Search for the cell housing the specified text and yield its (X, Y) center coordinate. 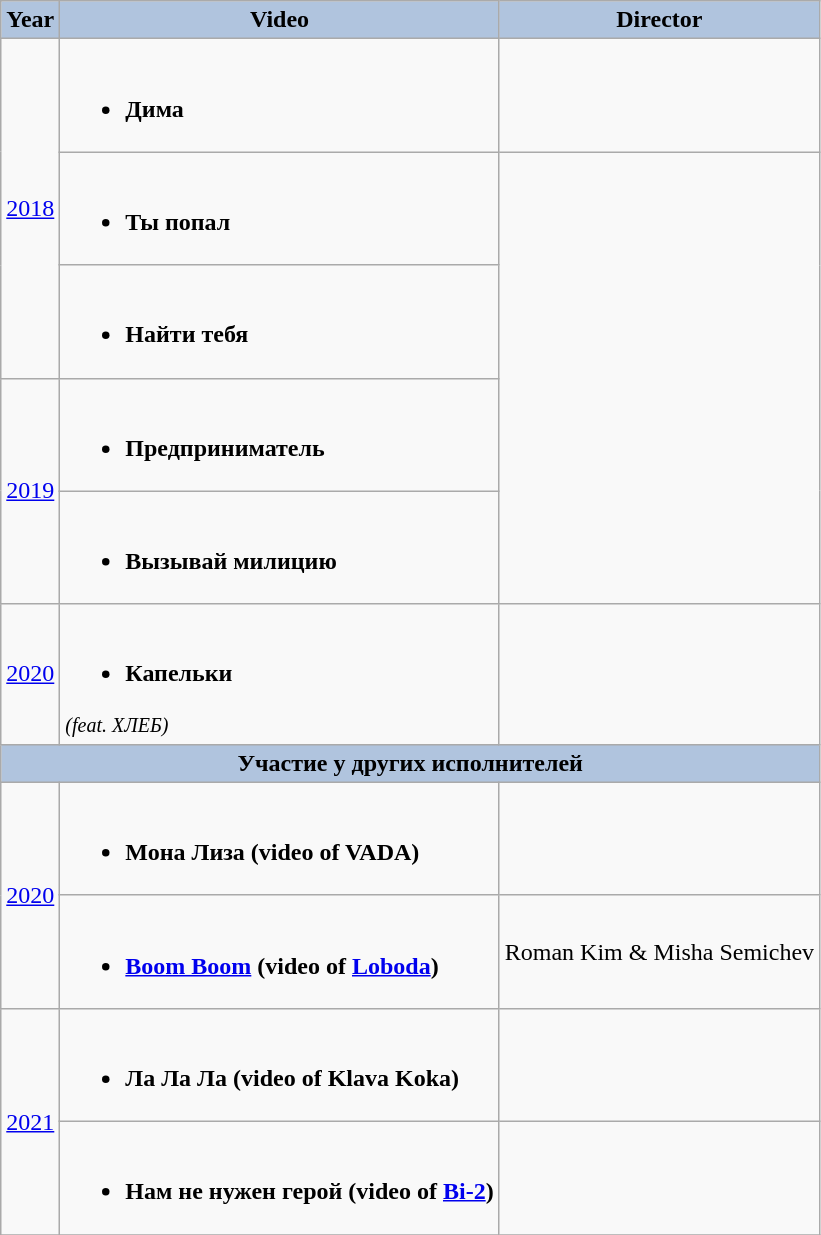
Нам не нужен герой (video of Bi-2) (280, 1178)
Мона Лиза (video of VADA) (280, 838)
Найти тебя (280, 322)
Roman Kim & Misha Semichev (659, 952)
2021 (30, 1121)
Капельки(feat. ХЛЕБ) (280, 674)
Дима (280, 96)
Ты попал (280, 208)
Предприниматель (280, 434)
Ла Ла Ла (video of Klava Koka) (280, 1064)
Video (280, 20)
Director (659, 20)
Участие у других исполнителей (410, 763)
Boom Boom (video of Loboda) (280, 952)
Вызывай милицию (280, 548)
2019 (30, 491)
2018 (30, 208)
Year (30, 20)
